Locate the cell with the specified text and output its (X, Y) center coordinate. 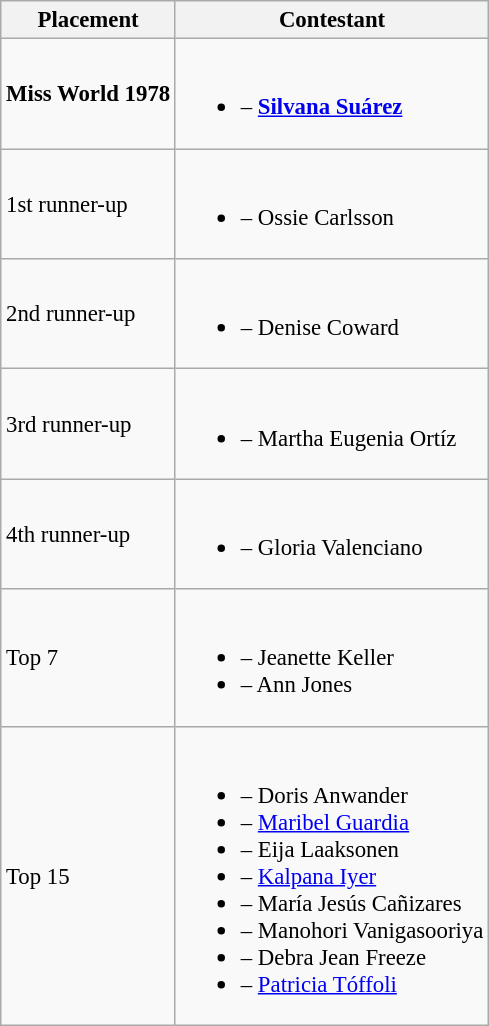
– Jeanette Keller – Ann Jones (332, 658)
4th runner-up (88, 534)
Contestant (332, 20)
– Martha Eugenia Ortíz (332, 424)
3rd runner-up (88, 424)
Top 7 (88, 658)
– Denise Coward (332, 314)
Top 15 (88, 876)
Placement (88, 20)
1st runner-up (88, 204)
Miss World 1978 (88, 94)
– Silvana Suárez (332, 94)
– Ossie Carlsson (332, 204)
– Gloria Valenciano (332, 534)
2nd runner-up (88, 314)
